Output the (X, Y) coordinate of the center of the cell containing the given text.  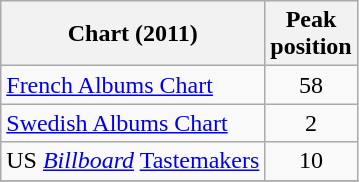
2 (311, 123)
58 (311, 85)
Peakposition (311, 34)
Chart (2011) (133, 34)
10 (311, 161)
US Billboard Tastemakers (133, 161)
Swedish Albums Chart (133, 123)
French Albums Chart (133, 85)
